Locate the cell with the specified text and output its [X, Y] center coordinate. 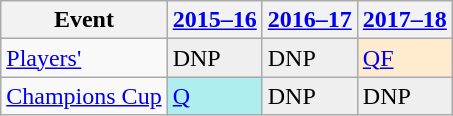
QF [404, 58]
2016–17 [310, 20]
Q [214, 96]
Champions Cup [84, 96]
Players' [84, 58]
Event [84, 20]
2015–16 [214, 20]
2017–18 [404, 20]
